Extract the [x, y] coordinate from the center of the cell holding the provided text.  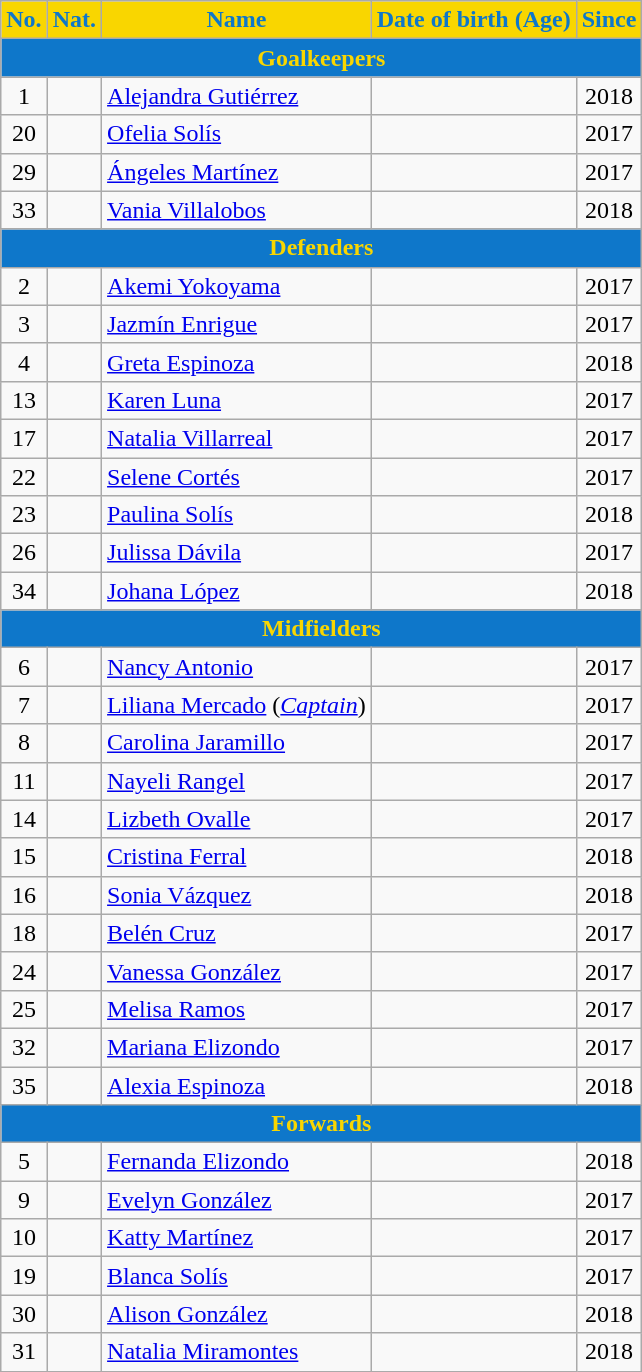
Julissa Dávila [237, 553]
24 [24, 971]
13 [24, 400]
Jazmín Enrigue [237, 324]
Natalia Villarreal [237, 438]
Cristina Ferral [237, 857]
19 [24, 1276]
Evelyn González [237, 1200]
Nayeli Rangel [237, 781]
Nat. [74, 20]
Fernanda Elizondo [237, 1162]
Katty Martínez [237, 1238]
Carolina Jaramillo [237, 743]
7 [24, 705]
9 [24, 1200]
No. [24, 20]
Selene Cortés [237, 477]
30 [24, 1314]
Karen Luna [237, 400]
14 [24, 819]
17 [24, 438]
Melisa Ramos [237, 1009]
16 [24, 895]
Lizbeth Ovalle [237, 819]
2 [24, 286]
Midfielders [322, 629]
3 [24, 324]
26 [24, 553]
8 [24, 743]
Johana López [237, 591]
Alexia Espinoza [237, 1085]
Ofelia Solís [237, 134]
Blanca Solís [237, 1276]
Since [609, 20]
Belén Cruz [237, 933]
11 [24, 781]
Mariana Elizondo [237, 1047]
1 [24, 96]
Alejandra Gutiérrez [237, 96]
Vania Villalobos [237, 210]
29 [24, 172]
Date of birth (Age) [474, 20]
Nancy Antonio [237, 667]
34 [24, 591]
18 [24, 933]
Ángeles Martínez [237, 172]
23 [24, 515]
Sonia Vázquez [237, 895]
20 [24, 134]
Natalia Miramontes [237, 1352]
Goalkeepers [322, 58]
Akemi Yokoyama [237, 286]
Defenders [322, 248]
Liliana Mercado (Captain) [237, 705]
Alison González [237, 1314]
33 [24, 210]
35 [24, 1085]
32 [24, 1047]
22 [24, 477]
25 [24, 1009]
6 [24, 667]
Greta Espinoza [237, 362]
31 [24, 1352]
Vanessa González [237, 971]
10 [24, 1238]
5 [24, 1162]
Paulina Solís [237, 515]
Name [237, 20]
4 [24, 362]
15 [24, 857]
Forwards [322, 1124]
